From the cell containing the given text, extract its center point as (X, Y) coordinate. 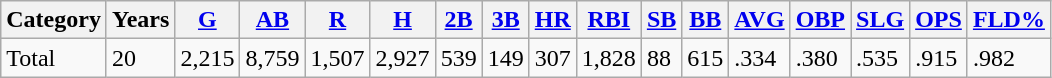
2,927 (402, 58)
Category (54, 20)
539 (458, 58)
2,215 (208, 58)
615 (706, 58)
AB (272, 20)
SLG (880, 20)
Years (140, 20)
149 (506, 58)
OBP (820, 20)
3B (506, 20)
H (402, 20)
.380 (820, 58)
Total (54, 58)
.915 (939, 58)
307 (552, 58)
1,828 (608, 58)
BB (706, 20)
.982 (1008, 58)
OPS (939, 20)
R (338, 20)
FLD% (1008, 20)
RBI (608, 20)
8,759 (272, 58)
HR (552, 20)
.334 (760, 58)
88 (661, 58)
1,507 (338, 58)
20 (140, 58)
.535 (880, 58)
AVG (760, 20)
G (208, 20)
2B (458, 20)
SB (661, 20)
